Pinpoint the cell where the given text exists, returning its [X, Y] midpoint coordinate. 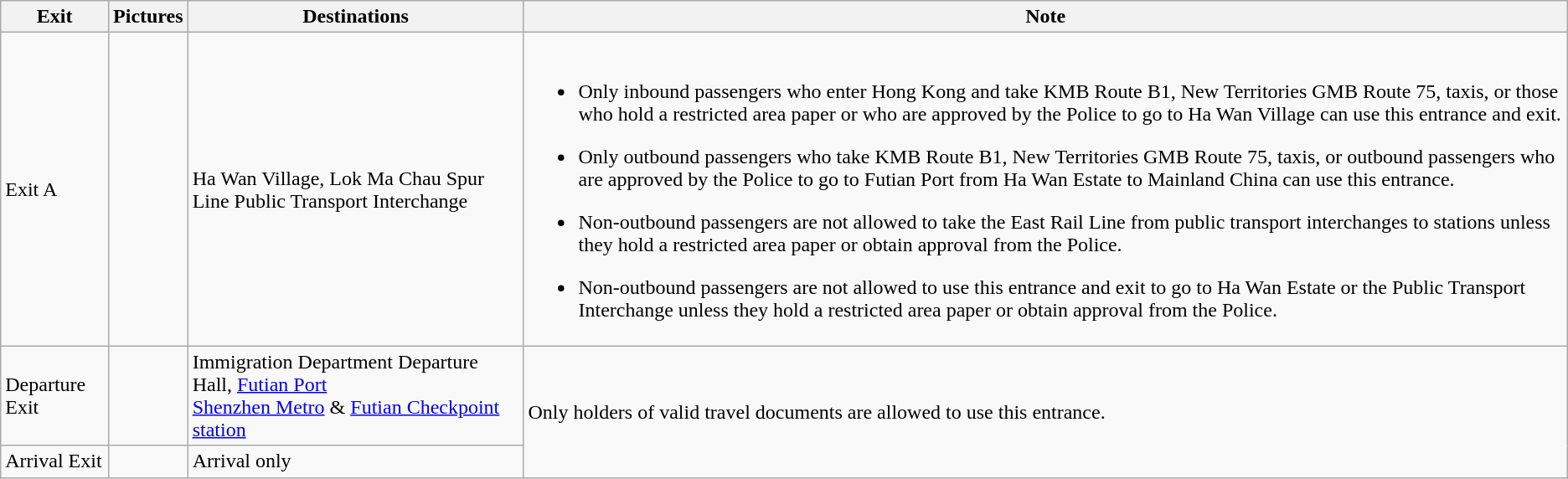
Exit A [55, 189]
Destinations [355, 17]
Arrival Exit [55, 461]
Arrival only [355, 461]
Only holders of valid travel documents are allowed to use this entrance. [1045, 412]
Immigration Department Departure Hall, Futian PortShenzhen Metro & Futian Checkpoint station [355, 395]
Exit [55, 17]
Departure Exit [55, 395]
Ha Wan Village, Lok Ma Chau Spur Line Public Transport Interchange [355, 189]
Pictures [149, 17]
Note [1045, 17]
